Identify which cell holds the provided text, then report its [X, Y] central coordinate. 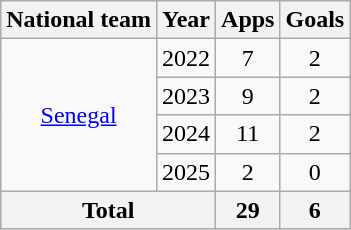
2022 [186, 58]
Year [186, 20]
Goals [315, 20]
2025 [186, 172]
2023 [186, 96]
Total [108, 210]
7 [248, 58]
11 [248, 134]
29 [248, 210]
6 [315, 210]
Apps [248, 20]
2024 [186, 134]
National team [79, 20]
9 [248, 96]
0 [315, 172]
Senegal [79, 115]
